From the cell containing the given text, extract its center point as (X, Y) coordinate. 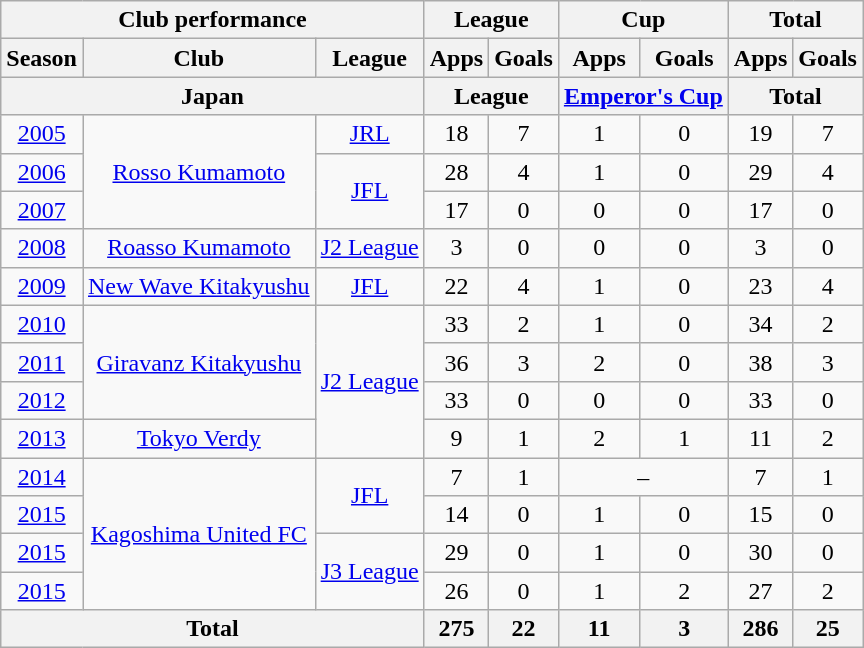
2010 (42, 324)
Giravanz Kitakyushu (198, 362)
26 (456, 591)
– (643, 477)
Club (198, 58)
Cup (643, 20)
2007 (42, 210)
New Wave Kitakyushu (198, 286)
2009 (42, 286)
J3 League (370, 572)
Season (42, 58)
28 (456, 172)
275 (456, 629)
36 (456, 362)
JRL (370, 134)
Roasso Kumamoto (198, 248)
30 (760, 553)
Club performance (212, 20)
286 (760, 629)
27 (760, 591)
2014 (42, 477)
Rosso Kumamoto (198, 172)
2006 (42, 172)
38 (760, 362)
19 (760, 134)
Emperor's Cup (643, 96)
2008 (42, 248)
2011 (42, 362)
2012 (42, 400)
18 (456, 134)
2013 (42, 438)
Japan (212, 96)
Tokyo Verdy (198, 438)
Kagoshima United FC (198, 534)
2005 (42, 134)
25 (828, 629)
34 (760, 324)
23 (760, 286)
15 (760, 515)
9 (456, 438)
14 (456, 515)
